Identify which cell holds the provided text, then report its [X, Y] central coordinate. 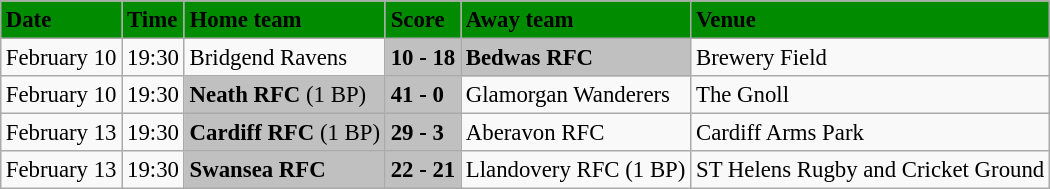
Neath RFC (1 BP) [284, 95]
Brewery Field [870, 57]
Swansea RFC [284, 170]
Cardiff Arms Park [870, 133]
Aberavon RFC [575, 133]
41 - 0 [422, 95]
Time [154, 20]
Bridgend Ravens [284, 57]
10 - 18 [422, 57]
Glamorgan Wanderers [575, 95]
Llandovery RFC (1 BP) [575, 170]
Bedwas RFC [575, 57]
22 - 21 [422, 170]
ST Helens Rugby and Cricket Ground [870, 170]
Away team [575, 20]
Score [422, 20]
Venue [870, 20]
29 - 3 [422, 133]
Date [60, 20]
Home team [284, 20]
Cardiff RFC (1 BP) [284, 133]
The Gnoll [870, 95]
